Identify which cell holds the provided text, then report its (x, y) central coordinate. 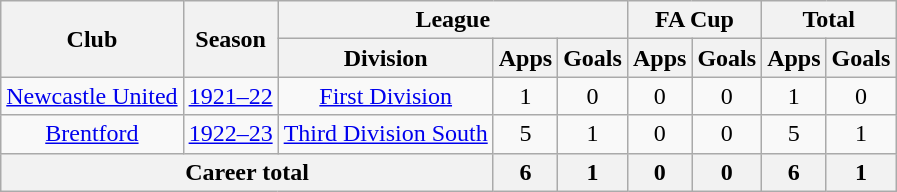
Division (386, 58)
Season (230, 39)
Brentford (92, 134)
Career total (247, 172)
1921–22 (230, 96)
First Division (386, 96)
Total (829, 20)
Club (92, 39)
1922–23 (230, 134)
Third Division South (386, 134)
League (452, 20)
Newcastle United (92, 96)
FA Cup (694, 20)
